Determine the (x, y) coordinate at the center of the cell enclosing the given text.  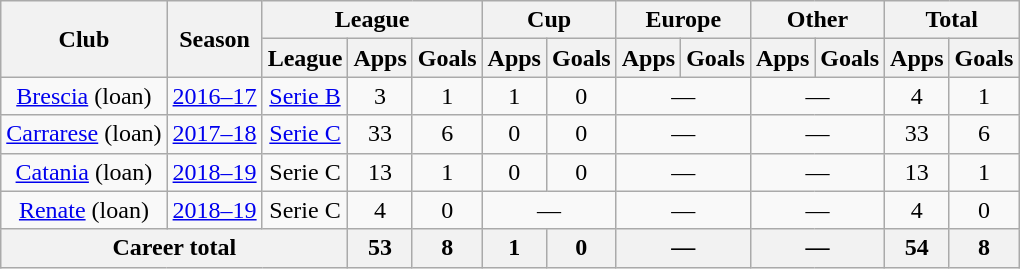
Season (214, 39)
Serie B (305, 96)
Total (952, 20)
54 (917, 248)
Cup (549, 20)
Renate (loan) (84, 210)
Club (84, 39)
Other (817, 20)
53 (380, 248)
2017–18 (214, 134)
Brescia (loan) (84, 96)
Carrarese (loan) (84, 134)
2016–17 (214, 96)
Europe (683, 20)
Catania (loan) (84, 172)
Career total (174, 248)
3 (380, 96)
